Return the (X, Y) coordinate for the center point of the cell that contains the specified text.  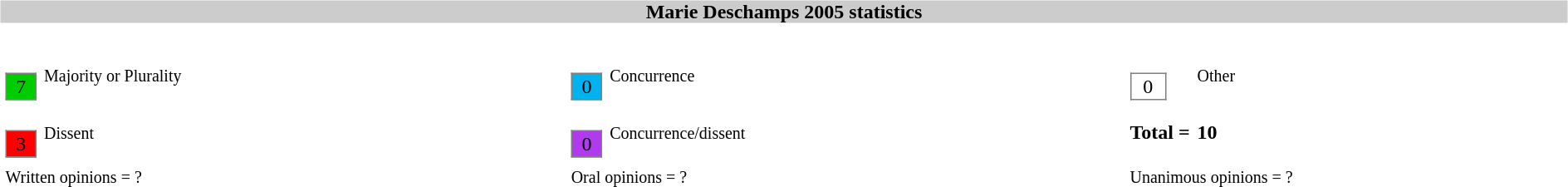
Concurrence (865, 76)
10 (1380, 132)
Marie Deschamps 2005 statistics (784, 12)
Dissent (304, 132)
Concurrence/dissent (865, 132)
Other (1380, 76)
Total = (1159, 132)
Majority or Plurality (304, 76)
